Find where the given text appears and provide that cell's center as [x, y] coordinate. 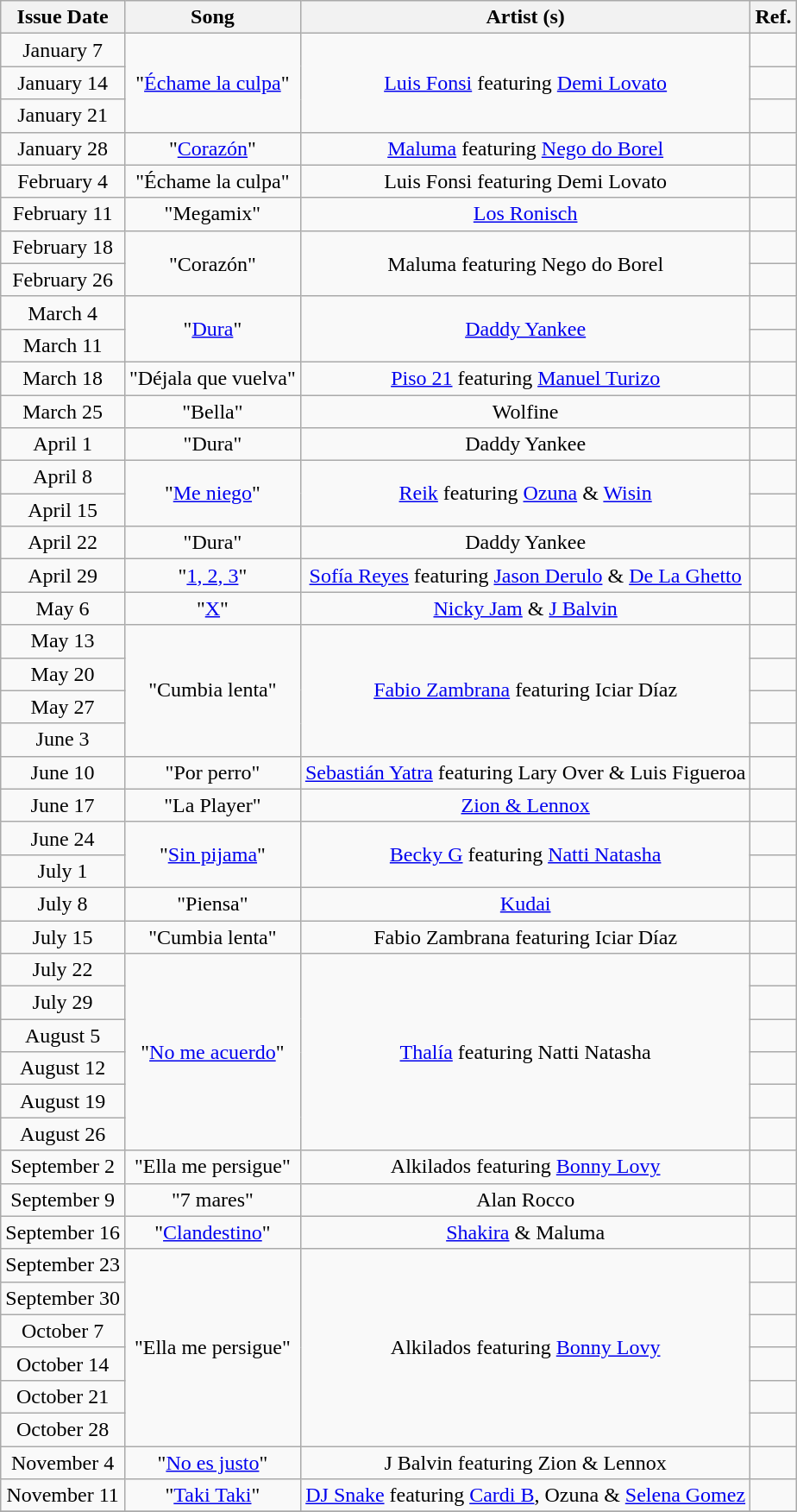
"Piensa" [212, 904]
"Clandestino" [212, 1232]
May 20 [63, 674]
May 13 [63, 641]
July 8 [63, 904]
October 21 [63, 1396]
"Megamix" [212, 214]
September 9 [63, 1200]
January 21 [63, 116]
February 18 [63, 247]
"Taki Taki" [212, 1496]
January 28 [63, 148]
July 15 [63, 936]
Wolfine [525, 412]
March 4 [63, 312]
September 16 [63, 1232]
August 5 [63, 1036]
Thalía featuring Natti Natasha [525, 1052]
October 28 [63, 1429]
July 22 [63, 970]
Artist (s) [525, 17]
August 19 [63, 1101]
Alan Rocco [525, 1200]
October 7 [63, 1331]
March 25 [63, 412]
February 11 [63, 214]
Nicky Jam & J Balvin [525, 608]
Piso 21 featuring Manuel Turizo [525, 378]
"No es justo" [212, 1463]
DJ Snake featuring Cardi B, Ozuna & Selena Gomez [525, 1496]
April 1 [63, 444]
August 12 [63, 1068]
"Por perro" [212, 772]
"7 mares" [212, 1200]
July 29 [63, 1003]
March 11 [63, 345]
Becky G featuring Natti Natasha [525, 854]
Zion & Lennox [525, 805]
June 17 [63, 805]
Ref. [773, 17]
Los Ronisch [525, 214]
"La Player" [212, 805]
Shakira & Maluma [525, 1232]
May 6 [63, 608]
Sebastián Yatra featuring Lary Over & Luis Figueroa [525, 772]
April 22 [63, 543]
November 11 [63, 1496]
February 26 [63, 280]
July 1 [63, 871]
August 26 [63, 1134]
January 14 [63, 83]
April 29 [63, 576]
February 4 [63, 181]
May 27 [63, 707]
April 8 [63, 477]
June 10 [63, 772]
Issue Date [63, 17]
"Me niego" [212, 494]
"Déjala que vuelva" [212, 378]
"1, 2, 3" [212, 576]
Song [212, 17]
June 24 [63, 838]
June 3 [63, 740]
September 23 [63, 1265]
October 14 [63, 1364]
September 30 [63, 1298]
"Bella" [212, 412]
"Sin pijama" [212, 854]
March 18 [63, 378]
Sofía Reyes featuring Jason Derulo & De La Ghetto [525, 576]
"No me acuerdo" [212, 1052]
November 4 [63, 1463]
September 2 [63, 1167]
April 15 [63, 510]
January 7 [63, 50]
"X" [212, 608]
Kudai [525, 904]
J Balvin featuring Zion & Lennox [525, 1463]
Reik featuring Ozuna & Wisin [525, 494]
